Scan for the cell matching the given text and deliver its (x, y) coordinate at center. 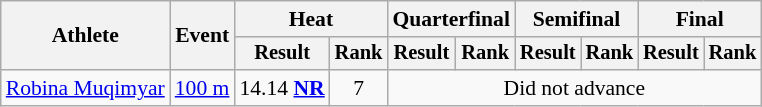
Final (700, 19)
Event (202, 36)
Did not advance (574, 88)
Athlete (86, 36)
Heat (310, 19)
14.14 NR (282, 88)
100 m (202, 88)
7 (359, 88)
Robina Muqimyar (86, 88)
Semifinal (576, 19)
Quarterfinal (451, 19)
